Pinpoint the cell where the given text exists, returning its [x, y] midpoint coordinate. 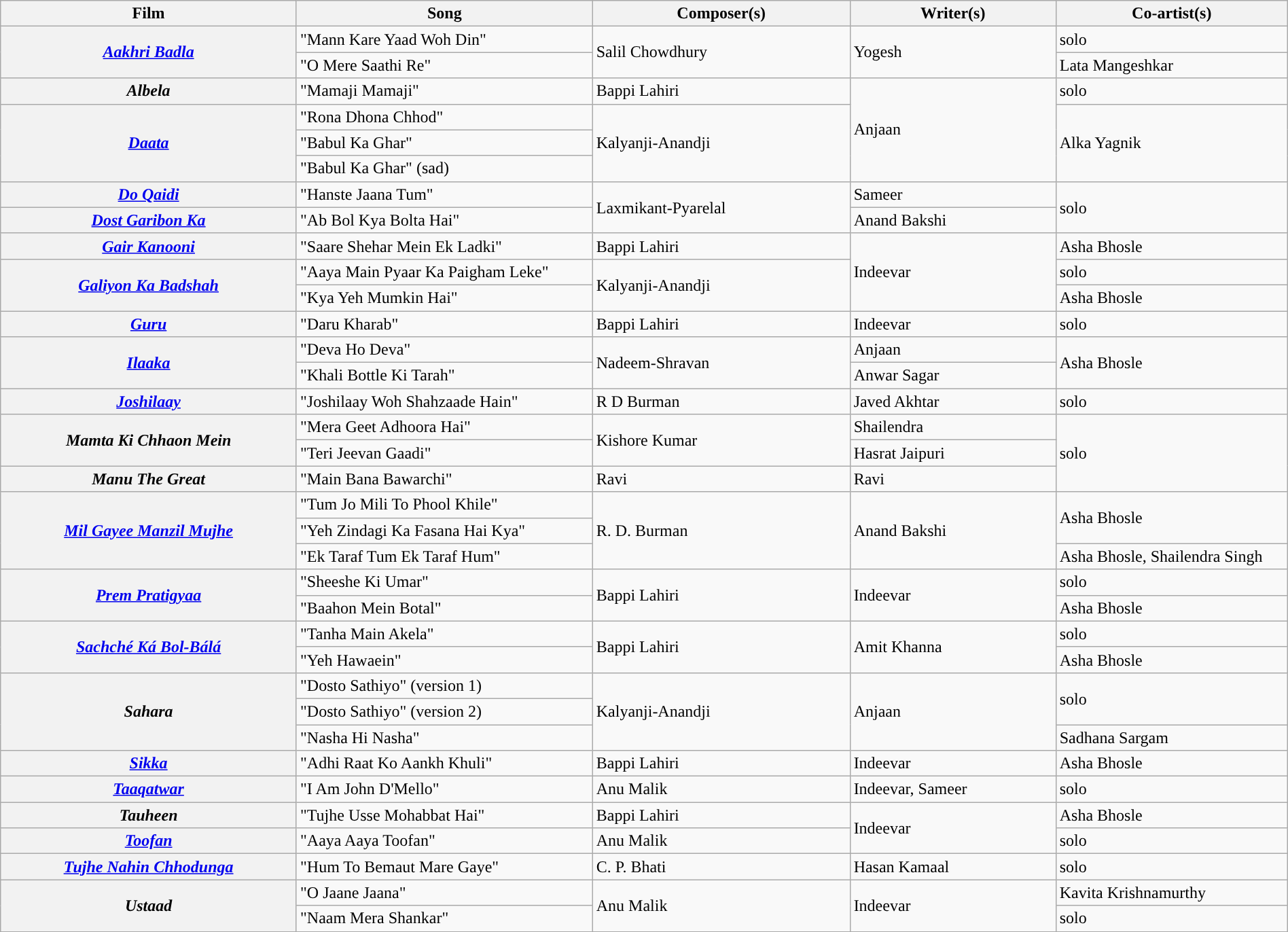
"Mera Geet Adhoora Hai" [444, 427]
"Deva Ho Deva" [444, 350]
Yogesh [952, 52]
"Hum To Bemaut Mare Gaye" [444, 867]
R. D. Burman [721, 531]
"Babul Ka Ghar" [444, 143]
Anwar Sagar [952, 376]
"Baahon Mein Botal" [444, 608]
Taaqatwar [149, 789]
Do Qaidi [149, 194]
Tauheen [149, 815]
"Naam Mera Shankar" [444, 918]
Sachché Ká Bol-Bálá [149, 647]
"Tum Jo Mili To Phool Khile" [444, 505]
Guru [149, 324]
"Aaya Aaya Toofan" [444, 841]
Laxmikant-Pyarelal [721, 207]
Song [444, 14]
"Tujhe Usse Mohabbat Hai" [444, 815]
"Babul Ka Ghar" (sad) [444, 168]
Mamta Ki Chhaon Mein [149, 440]
Dost Garibon Ka [149, 220]
Ustaad [149, 906]
Alka Yagnik [1171, 143]
Film [149, 14]
"Tanha Main Akela" [444, 634]
"Mann Kare Yaad Woh Din" [444, 39]
"Kya Yeh Mumkin Hai" [444, 298]
Shailendra [952, 427]
Co-artist(s) [1171, 14]
Toofan [149, 841]
Writer(s) [952, 14]
R D Burman [721, 401]
Sameer [952, 194]
C. P. Bhati [721, 867]
"Dosto Sathiyo" (version 2) [444, 711]
Ilaaka [149, 363]
Amit Khanna [952, 647]
Indeevar, Sameer [952, 789]
Kavita Krishnamurthy [1171, 893]
Asha Bhosle, Shailendra Singh [1171, 556]
Nadeem-Shravan [721, 363]
Kishore Kumar [721, 440]
Prem Pratigyaa [149, 595]
"Daru Kharab" [444, 324]
Joshilaay [149, 401]
Tujhe Nahin Chhodunga [149, 867]
"Aaya Main Pyaar Ka Paigham Leke" [444, 272]
Javed Akhtar [952, 401]
"Yeh Zindagi Ka Fasana Hai Kya" [444, 531]
"Main Bana Bawarchi" [444, 479]
Composer(s) [721, 14]
"Nasha Hi Nasha" [444, 737]
Manu The Great [149, 479]
Lata Mangeshkar [1171, 65]
Sikka [149, 764]
"Mamaji Mamaji" [444, 91]
Daata [149, 143]
"O Mere Saathi Re" [444, 65]
"Ab Bol Kya Bolta Hai" [444, 220]
Hasan Kamaal [952, 867]
Albela [149, 91]
Galiyon Ka Badshah [149, 285]
"Yeh Hawaein" [444, 660]
Hasrat Jaipuri [952, 453]
"O Jaane Jaana" [444, 893]
"Sheeshe Ki Umar" [444, 582]
"I Am John D'Mello" [444, 789]
Aakhri Badla [149, 52]
Salil Chowdhury [721, 52]
"Hanste Jaana Tum" [444, 194]
"Dosto Sathiyo" (version 1) [444, 685]
"Rona Dhona Chhod" [444, 117]
"Ek Taraf Tum Ek Taraf Hum" [444, 556]
Gair Kanooni [149, 246]
Sahara [149, 711]
"Joshilaay Woh Shahzaade Hain" [444, 401]
Sadhana Sargam [1171, 737]
Mil Gayee Manzil Mujhe [149, 531]
"Saare Shehar Mein Ek Ladki" [444, 246]
"Khali Bottle Ki Tarah" [444, 376]
"Adhi Raat Ko Aankh Khuli" [444, 764]
"Teri Jeevan Gaadi" [444, 453]
